Determine the [x, y] coordinate at the center of the cell enclosing the given text.  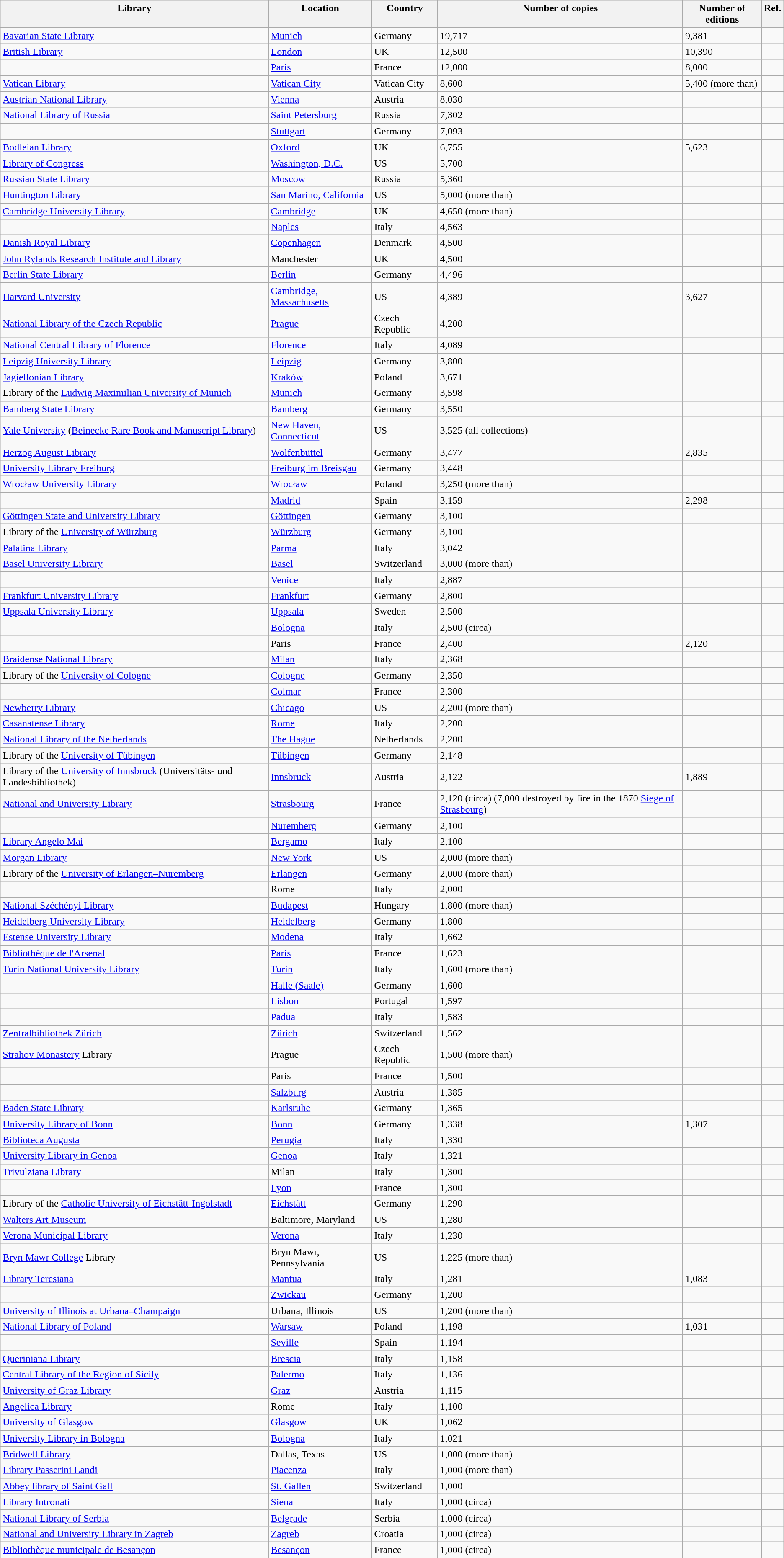
1,281 [560, 1279]
Walters Art Museum [134, 1220]
Uppsala [320, 612]
Göttingen State and University Library [134, 516]
National Library of Poland [134, 1327]
8,600 [560, 83]
Oxford [320, 147]
2,400 [560, 643]
University Library Freiburg [134, 468]
1,365 [560, 1108]
Modena [320, 937]
1,083 [722, 1279]
2,835 [722, 452]
2,000 [560, 889]
4,563 [560, 227]
2,500 (circa) [560, 628]
Palatina Library [134, 548]
Berlin [320, 275]
1,500 (more than) [560, 1055]
Denmark [405, 243]
Budapest [320, 905]
Library of the University of Erlangen–Nuremberg [134, 873]
Herzog August Library [134, 452]
2,120 (circa) (7,000 destroyed by fire in the 1870 Siege of Strasbourg) [560, 804]
Baden State Library [134, 1108]
Venice [320, 580]
Location [320, 14]
1,385 [560, 1092]
Frankfurt [320, 596]
9,381 [722, 36]
Naples [320, 227]
Perugia [320, 1140]
Serbia [405, 1518]
1,021 [560, 1438]
1,662 [560, 937]
10,390 [722, 52]
Library of Congress [134, 163]
Wrocław University Library [134, 484]
1,200 (more than) [560, 1311]
Würzburg [320, 532]
Heidelberg [320, 921]
St. Gallen [320, 1486]
Vienna [320, 99]
Urbana, Illinois [320, 1311]
Bergamo [320, 842]
Newberry Library [134, 707]
Cambridge [320, 211]
1,136 [560, 1375]
3,477 [560, 452]
Eichstätt [320, 1204]
Lyon [320, 1188]
Glasgow [320, 1422]
Library of the University of Würzburg [134, 532]
Bibliothèque municipale de Besançon [134, 1550]
Siena [320, 1502]
Lisbon [320, 1001]
12,500 [560, 52]
Cologne [320, 675]
Number of editions [722, 14]
Palermo [320, 1375]
Library of the University of Innsbruck (Universitäts- und Landesbibliothek) [134, 777]
Verona Municipal Library [134, 1235]
New York [320, 858]
Bridwell Library [134, 1454]
1,100 [560, 1406]
1,597 [560, 1001]
Danish Royal Library [134, 243]
Leipzig [320, 361]
Bamberg State Library [134, 409]
Biblioteca Augusta [134, 1140]
British Library [134, 52]
National Library of the Czech Republic [134, 323]
1,500 [560, 1076]
Cambridge University Library [134, 211]
1,889 [722, 777]
4,496 [560, 275]
Parma [320, 548]
National Library of the Netherlands [134, 739]
3,800 [560, 361]
Halle (Saale) [320, 985]
1,800 (more than) [560, 905]
Abbey library of Saint Gall [134, 1486]
University Library of Bonn [134, 1124]
1,307 [722, 1124]
Vatican Library [134, 83]
5,400 (more than) [722, 83]
Library of the Catholic University of Eichstätt-Ingolstadt [134, 1204]
Yale University (Beinecke Rare Book and Manuscript Library) [134, 431]
Karlsruhe [320, 1108]
5,360 [560, 179]
Bonn [320, 1124]
3,598 [560, 393]
National Library of Serbia [134, 1518]
2,298 [722, 500]
Basel University Library [134, 564]
Wolfenbüttel [320, 452]
2,368 [560, 659]
Library Intronati [134, 1502]
2,120 [722, 643]
Erlangen [320, 873]
San Marino, California [320, 195]
Uppsala University Library [134, 612]
Library Angelo Mai [134, 842]
Belgrade [320, 1518]
The Hague [320, 739]
5,700 [560, 163]
4,389 [560, 297]
Harvard University [134, 297]
7,093 [560, 131]
Queriniana Library [134, 1359]
Saint Petersburg [320, 115]
Stuttgart [320, 131]
Trivulziana Library [134, 1172]
1,583 [560, 1017]
Angelica Library [134, 1406]
Zwickau [320, 1294]
Brescia [320, 1359]
1,062 [560, 1422]
Leipzig University Library [134, 361]
2,500 [560, 612]
Warsaw [320, 1327]
Padua [320, 1017]
Turin [320, 969]
3,000 (more than) [560, 564]
Huntington Library [134, 195]
Mantua [320, 1279]
1,290 [560, 1204]
Estense University Library [134, 937]
Bamberg [320, 409]
London [320, 52]
National and University Library in Zagreb [134, 1534]
2,200 (more than) [560, 707]
1,230 [560, 1235]
Verona [320, 1235]
8,000 [722, 67]
Dallas, Texas [320, 1454]
Zürich [320, 1033]
Russian State Library [134, 179]
Tübingen [320, 755]
Berlin State Library [134, 275]
Library Passerini Landi [134, 1470]
4,650 (more than) [560, 211]
1,800 [560, 921]
1,200 [560, 1294]
Copenhagen [320, 243]
Sweden [405, 612]
Manchester [320, 259]
2,800 [560, 596]
Innsbruck [320, 777]
Austrian National Library [134, 99]
National and University Library [134, 804]
Chicago [320, 707]
Bryn Mawr, Pennsylvania [320, 1257]
Country [405, 14]
Morgan Library [134, 858]
Library of the Ludwig Maximilian University of Munich [134, 393]
3,627 [722, 297]
3,042 [560, 548]
2,122 [560, 777]
Bryn Mawr College Library [134, 1257]
5,623 [722, 147]
3,159 [560, 500]
1,280 [560, 1220]
Frankfurt University Library [134, 596]
University of Illinois at Urbana–Champaign [134, 1311]
Netherlands [405, 739]
Bibliothèque de l'Arsenal [134, 953]
Number of copies [560, 14]
1,600 [560, 985]
National Library of Russia [134, 115]
6,755 [560, 147]
3,250 (more than) [560, 484]
8,030 [560, 99]
19,717 [560, 36]
Braidense National Library [134, 659]
Basel [320, 564]
1,158 [560, 1359]
Library of the University of Tübingen [134, 755]
1,338 [560, 1124]
Baltimore, Maryland [320, 1220]
3,671 [560, 377]
University of Graz Library [134, 1390]
Ref. [772, 14]
Library Teresiana [134, 1279]
Göttingen [320, 516]
Freiburg im Breisgau [320, 468]
3,448 [560, 468]
1,198 [560, 1327]
2,350 [560, 675]
2,148 [560, 755]
Madrid [320, 500]
3,525 (all collections) [560, 431]
Salzburg [320, 1092]
12,000 [560, 67]
Strasbourg [320, 804]
Seville [320, 1343]
University Library in Bologna [134, 1438]
Besançon [320, 1550]
1,194 [560, 1343]
John Rylands Research Institute and Library [134, 259]
7,302 [560, 115]
Bodleian Library [134, 147]
Heidelberg University Library [134, 921]
Wrocław [320, 484]
National Central Library of Florence [134, 345]
5,000 (more than) [560, 195]
Jagiellonian Library [134, 377]
University of Glasgow [134, 1422]
Washington, D.C. [320, 163]
1,225 (more than) [560, 1257]
1,115 [560, 1390]
Zentralbibliothek Zürich [134, 1033]
1,562 [560, 1033]
National Széchényi Library [134, 905]
Turin National University Library [134, 969]
Florence [320, 345]
4,200 [560, 323]
Library [134, 14]
1,330 [560, 1140]
Genoa [320, 1156]
New Haven, Connecticut [320, 431]
1,000 [560, 1486]
1,321 [560, 1156]
Croatia [405, 1534]
3,550 [560, 409]
Kraków [320, 377]
2,300 [560, 691]
Bavarian State Library [134, 36]
1,623 [560, 953]
Casanatense Library [134, 723]
Cambridge, Massachusetts [320, 297]
Piacenza [320, 1470]
Strahov Monastery Library [134, 1055]
2,887 [560, 580]
Portugal [405, 1001]
Nuremberg [320, 826]
1,031 [722, 1327]
Graz [320, 1390]
Colmar [320, 691]
Library of the University of Cologne [134, 675]
Central Library of the Region of Sicily [134, 1375]
Hungary [405, 905]
4,089 [560, 345]
Moscow [320, 179]
University Library in Genoa [134, 1156]
Zagreb [320, 1534]
1,600 (more than) [560, 969]
